Search for the cell housing the specified text and yield its [x, y] center coordinate. 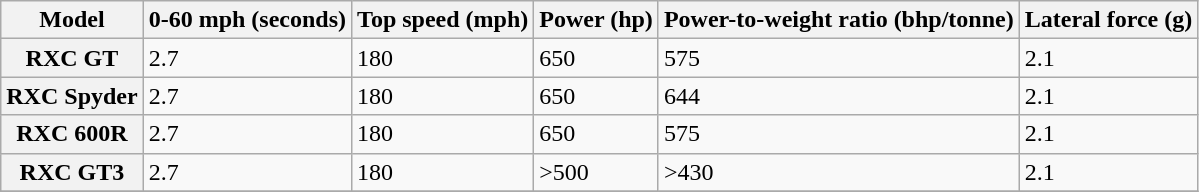
>500 [596, 172]
RXC Spyder [72, 96]
Lateral force (g) [1108, 20]
Power (hp) [596, 20]
0-60 mph (seconds) [247, 20]
RXC 600R [72, 134]
>430 [838, 172]
RXC GT [72, 58]
Top speed (mph) [443, 20]
Model [72, 20]
644 [838, 96]
Power-to-weight ratio (bhp/tonne) [838, 20]
RXC GT3 [72, 172]
